Return the [X, Y] coordinate for the center point of the cell that contains the specified text.  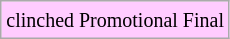
clinched Promotional Final [116, 20]
